Detect which cell encompasses the target text, then output its [x, y] center coordinate. 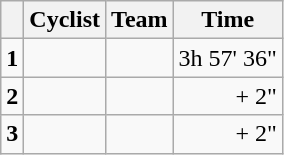
2 [12, 96]
3 [12, 134]
Team [140, 20]
Time [228, 20]
Cyclist [65, 20]
1 [12, 58]
3h 57' 36" [228, 58]
